Identify which cell holds the provided text, then report its (x, y) central coordinate. 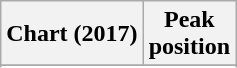
Chart (2017) (72, 34)
Peak position (189, 34)
